Return [x, y] of the center of cell containing provided text 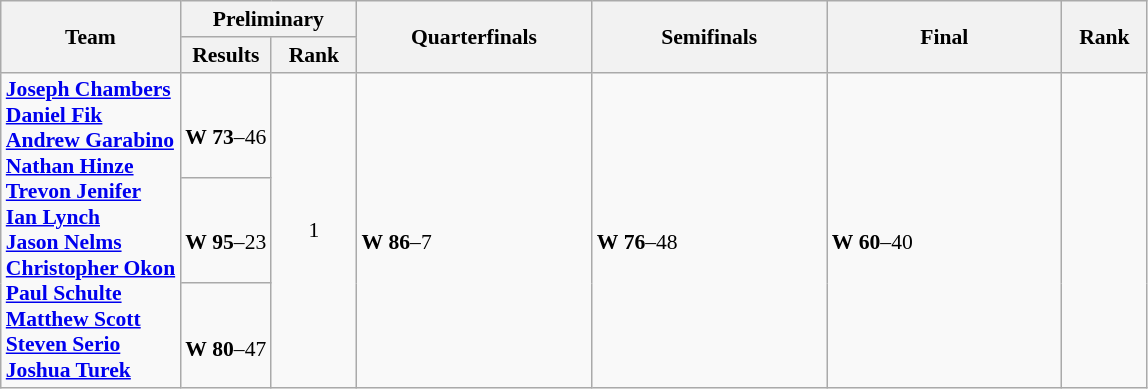
Results [226, 55]
W 86–7 [474, 230]
W 73–46 [226, 124]
W 80–47 [226, 336]
W 76–48 [710, 230]
Team [90, 36]
W 95–23 [226, 230]
Final [944, 36]
W 60–40 [944, 230]
Quarterfinals [474, 36]
1 [314, 230]
Semifinals [710, 36]
Preliminary [268, 19]
